From the cell containing the given text, extract its center point as (X, Y) coordinate. 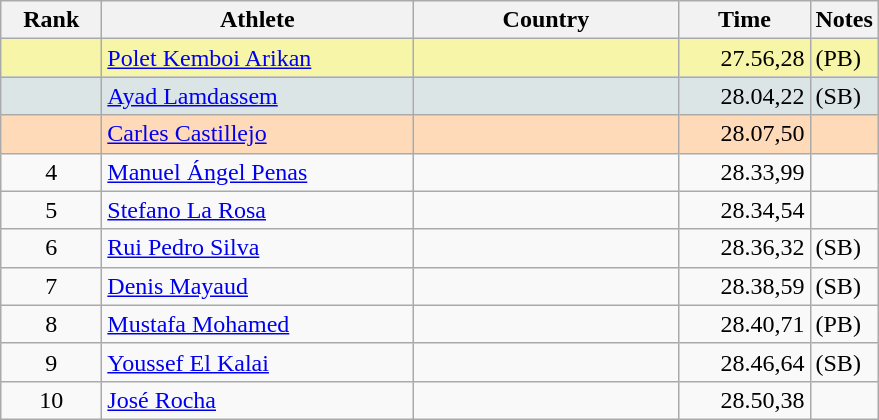
28.07,50 (744, 134)
6 (52, 248)
Time (744, 20)
7 (52, 286)
28.34,54 (744, 210)
Stefano La Rosa (258, 210)
9 (52, 362)
Athlete (258, 20)
Denis Mayaud (258, 286)
10 (52, 400)
Rank (52, 20)
Youssef El Kalai (258, 362)
Rui Pedro Silva (258, 248)
28.04,22 (744, 96)
Mustafa Mohamed (258, 324)
28.50,38 (744, 400)
Country (546, 20)
Notes (844, 20)
5 (52, 210)
28.46,64 (744, 362)
Polet Kemboi Arikan (258, 58)
27.56,28 (744, 58)
4 (52, 172)
28.40,71 (744, 324)
Ayad Lamdassem (258, 96)
28.38,59 (744, 286)
28.36,32 (744, 248)
José Rocha (258, 400)
28.33,99 (744, 172)
8 (52, 324)
Manuel Ángel Penas (258, 172)
Carles Castillejo (258, 134)
